Identify which cell holds the provided text, then report its [X, Y] central coordinate. 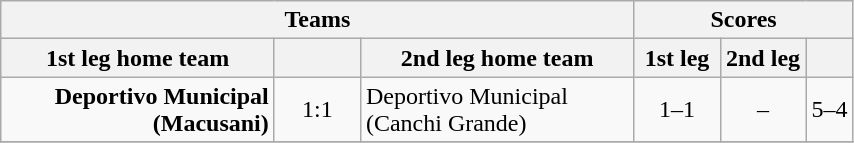
Deportivo Municipal (Macusani) [138, 110]
2nd leg [763, 58]
Scores [744, 20]
2nd leg home team [497, 58]
Teams [318, 20]
1:1 [317, 110]
– [763, 110]
1–1 [677, 110]
1st leg home team [138, 58]
Deportivo Municipal (Canchi Grande) [497, 110]
5–4 [830, 110]
1st leg [677, 58]
